From the cell containing the given text, extract its center point as [x, y] coordinate. 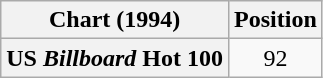
92 [276, 58]
US Billboard Hot 100 [115, 58]
Chart (1994) [115, 20]
Position [276, 20]
